Pinpoint the cell where the given text exists, returning its (x, y) midpoint coordinate. 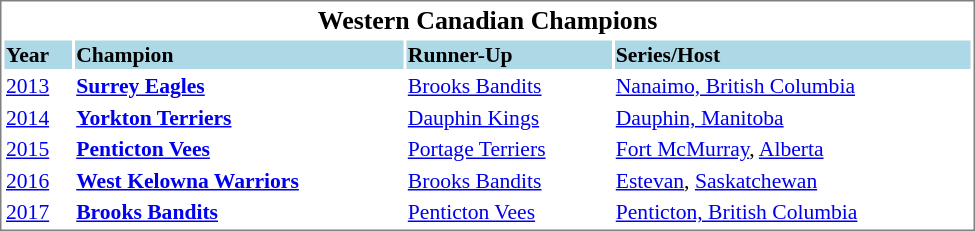
Portage Terriers (508, 149)
Estevan, Saskatchewan (792, 180)
2015 (38, 149)
Western Canadian Champions (487, 20)
2014 (38, 118)
Runner-Up (508, 54)
2017 (38, 212)
2016 (38, 180)
Dauphin, Manitoba (792, 118)
Series/Host (792, 54)
Nanaimo, British Columbia (792, 86)
Fort McMurray, Alberta (792, 149)
Dauphin Kings (508, 118)
Penticton, British Columbia (792, 212)
Yorkton Terriers (240, 118)
2013 (38, 86)
Year (38, 54)
Surrey Eagles (240, 86)
Champion (240, 54)
West Kelowna Warriors (240, 180)
